Output the [x, y] coordinate of the center of the cell containing the given text.  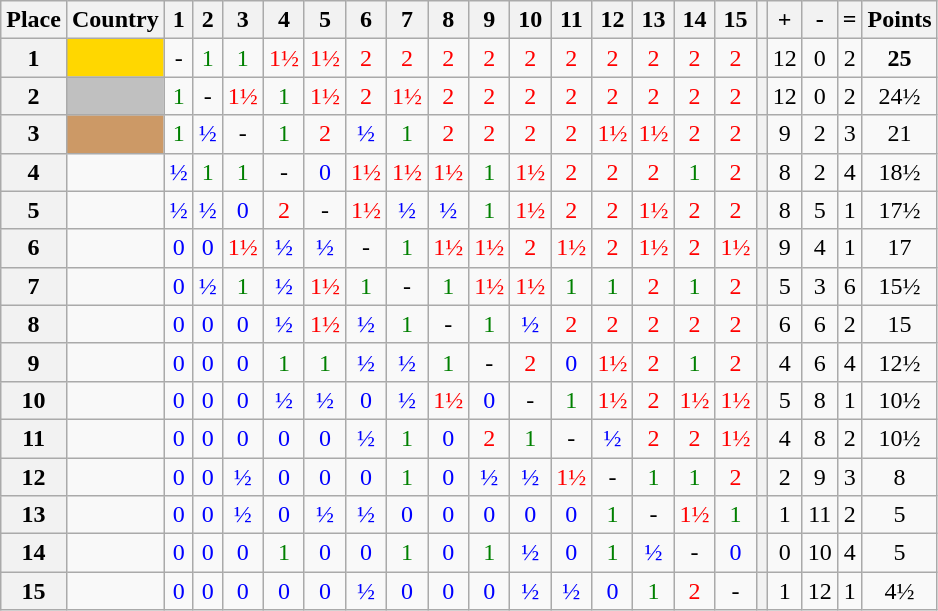
4½ [900, 591]
12½ [900, 362]
24½ [900, 96]
= [850, 20]
21 [900, 134]
Place [34, 20]
+ [784, 20]
17 [900, 248]
25 [900, 58]
Country [115, 20]
15½ [900, 286]
18½ [900, 172]
Points [900, 20]
17½ [900, 210]
